Output the [X, Y] coordinate of the center of the cell containing the given text.  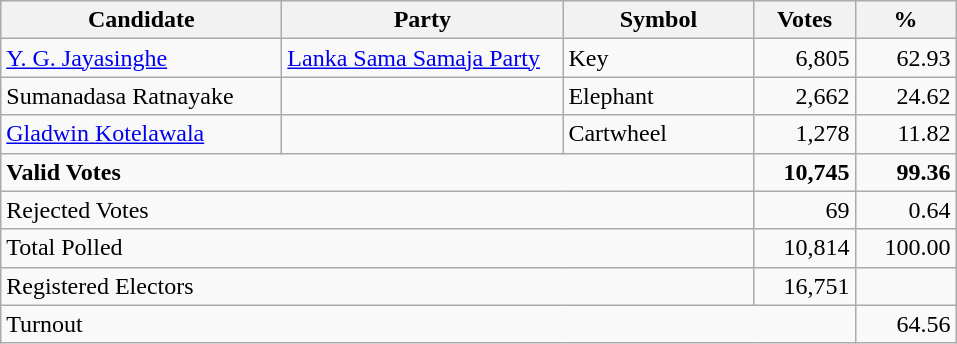
10,814 [804, 248]
Turnout [428, 324]
Registered Electors [378, 286]
Candidate [142, 20]
Valid Votes [378, 172]
24.62 [906, 96]
Cartwheel [658, 134]
% [906, 20]
99.36 [906, 172]
Symbol [658, 20]
11.82 [906, 134]
0.64 [906, 210]
64.56 [906, 324]
16,751 [804, 286]
Votes [804, 20]
6,805 [804, 58]
2,662 [804, 96]
Y. G. Jayasinghe [142, 58]
69 [804, 210]
Elephant [658, 96]
62.93 [906, 58]
Total Polled [378, 248]
Key [658, 58]
Rejected Votes [378, 210]
Lanka Sama Samaja Party [422, 58]
Party [422, 20]
10,745 [804, 172]
1,278 [804, 134]
Gladwin Kotelawala [142, 134]
Sumanadasa Ratnayake [142, 96]
100.00 [906, 248]
